Search for the cell housing the specified text and yield its [x, y] center coordinate. 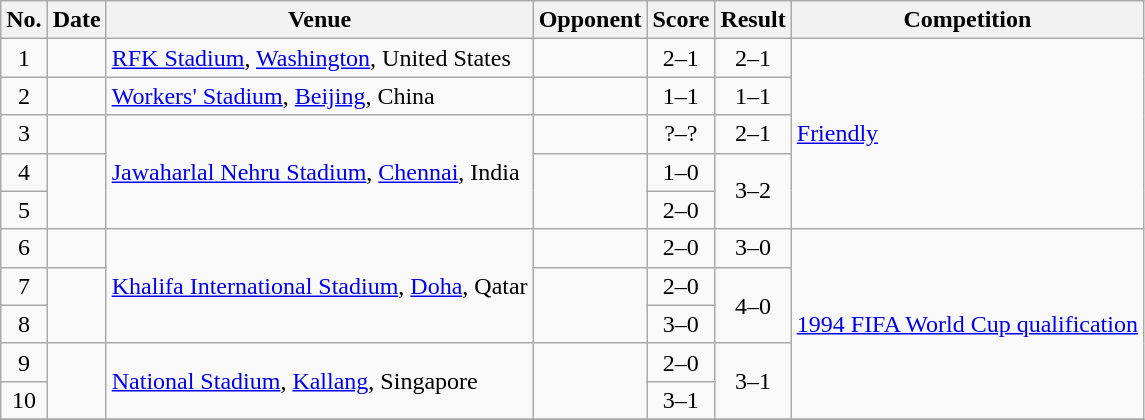
Date [76, 20]
Venue [320, 20]
Result [753, 20]
RFK Stadium, Washington, United States [320, 58]
Workers' Stadium, Beijing, China [320, 96]
Score [681, 20]
1 [24, 58]
8 [24, 324]
1–0 [681, 172]
Friendly [967, 134]
National Stadium, Kallang, Singapore [320, 381]
4–0 [753, 305]
5 [24, 210]
No. [24, 20]
10 [24, 400]
Khalifa International Stadium, Doha, Qatar [320, 286]
Competition [967, 20]
2 [24, 96]
6 [24, 248]
3–2 [753, 191]
1994 FIFA World Cup qualification [967, 324]
7 [24, 286]
4 [24, 172]
3 [24, 134]
?–? [681, 134]
9 [24, 362]
Opponent [590, 20]
Jawaharlal Nehru Stadium, Chennai, India [320, 172]
